Pinpoint the cell where the given text exists, returning its (x, y) midpoint coordinate. 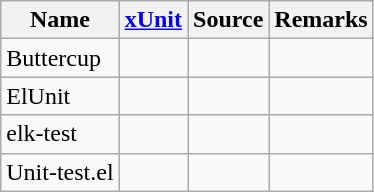
Unit-test.el (60, 172)
Buttercup (60, 58)
Name (60, 20)
ElUnit (60, 96)
Source (228, 20)
Remarks (321, 20)
elk-test (60, 134)
xUnit (153, 20)
